Search for the cell housing the specified text and yield its [x, y] center coordinate. 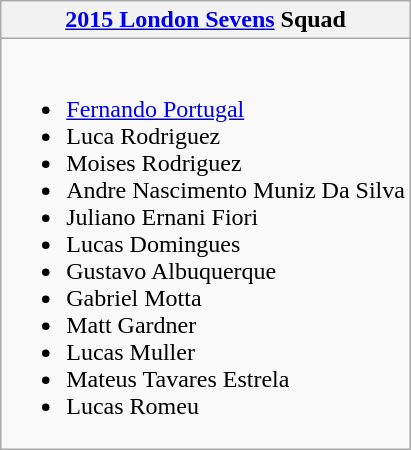
2015 London Sevens Squad [206, 20]
